Extract the (X, Y) coordinate from the center of the cell holding the provided text.  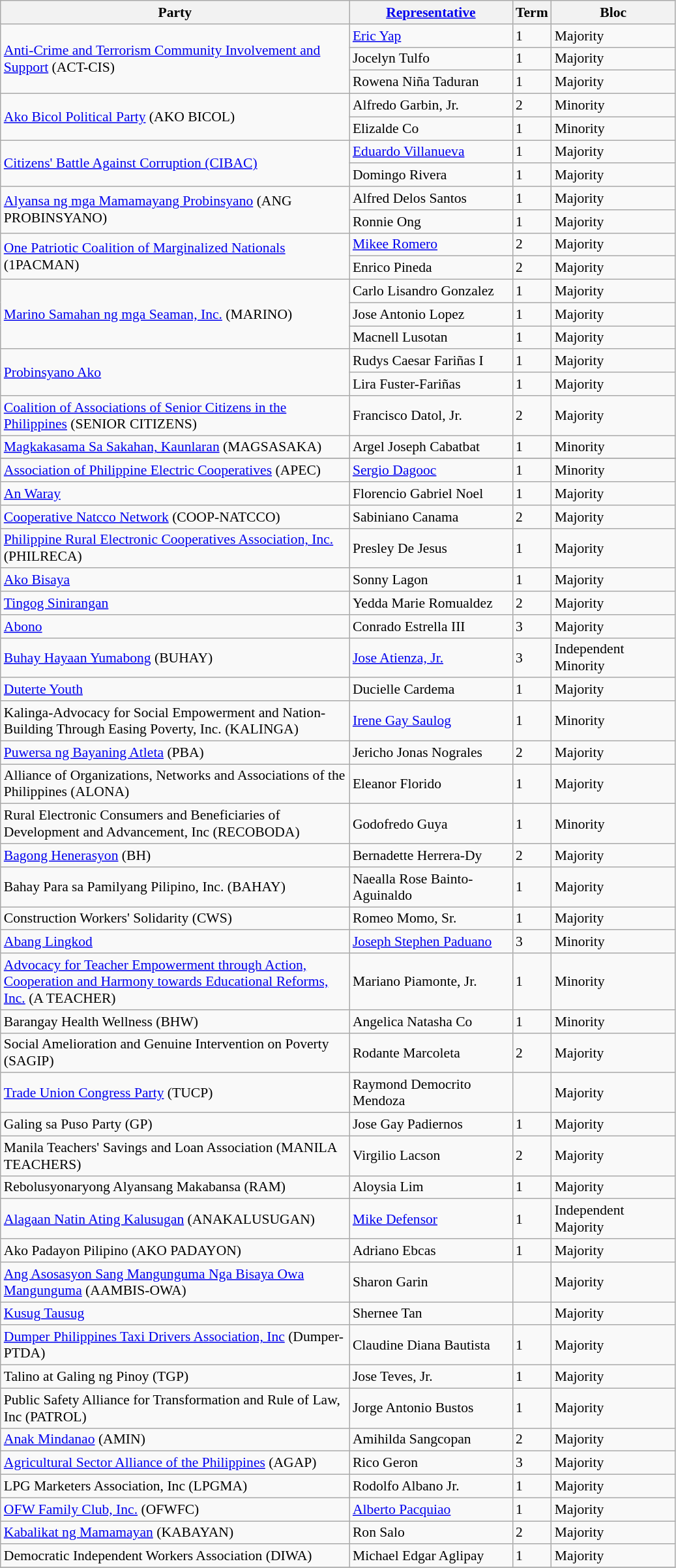
OFW Family Club, Inc. (OFWFC) (175, 1509)
Yedda Marie Romualdez (431, 603)
Tingog Sinirangan (175, 603)
Ronnie Ong (431, 222)
Party (175, 12)
Romeo Momo, Sr. (431, 919)
Ron Salo (431, 1533)
Jocelyn Tulfo (431, 59)
Social Amelioration and Genuine Intervention on Poverty (SAGIP) (175, 1052)
Naealla Rose Bainto-Aguinaldo (431, 887)
Buhay Hayaan Yumabong (BUHAY) (175, 657)
Adriano Ebcas (431, 1250)
Alagaan Natin Ating Kalusugan (ANAKALUSUGAN) (175, 1219)
Agricultural Sector Alliance of the Philippines (AGAP) (175, 1463)
An Waray (175, 494)
Advocacy for Teacher Empowerment through Action, Cooperation and Harmony towards Educational Reforms, Inc. (A TEACHER) (175, 982)
Trade Union Congress Party (TUCP) (175, 1093)
Rico Geron (431, 1463)
Rodante Marcoleta (431, 1052)
Claudine Diana Bautista (431, 1346)
Joseph Stephen Paduano (431, 942)
Godofredo Guya (431, 824)
Alfredo Garbin, Jr. (431, 106)
Eleanor Florido (431, 784)
Eduardo Villanueva (431, 152)
Citizens' Battle Against Corruption (CIBAC) (175, 163)
Sonny Lagon (431, 580)
Alliance of Organizations, Networks and Associations of the Philippines (ALONA) (175, 784)
Sergio Dagooc (431, 471)
Barangay Health Wellness (BHW) (175, 1022)
Association of Philippine Electric Cooperatives (APEC) (175, 471)
Jose Gay Padiernos (431, 1125)
Jose Teves, Jr. (431, 1377)
Democratic Independent Workers Association (DIWA) (175, 1556)
Eric Yap (431, 36)
Ako Padayon Pilipino (AKO PADAYON) (175, 1250)
Bahay Para sa Pamilyang Pilipino, Inc. (BAHAY) (175, 887)
Florencio Gabriel Noel (431, 494)
Argel Joseph Cabatbat (431, 447)
Bloc (613, 12)
Aloysia Lim (431, 1187)
Jorge Antonio Bustos (431, 1408)
Cooperative Natcco Network (COOP-NATCCO) (175, 517)
Lira Fuster-Fariñas (431, 384)
Jericho Jonas Nograles (431, 752)
Bagong Henerasyon (BH) (175, 855)
Presley De Jesus (431, 548)
Sharon Garin (431, 1282)
Kusug Tausug (175, 1314)
Duterte Youth (175, 690)
Magkakasama Sa Sakahan, Kaunlaran (MAGSASAKA) (175, 447)
Talino at Galing ng Pinoy (TGP) (175, 1377)
Ako Bicol Political Party (AKO BICOL) (175, 117)
Ang Asosasyon Sang Mangunguma Nga Bisaya Owa Mangunguma (AAMBIS-OWA) (175, 1282)
Jose Antonio Lopez (431, 314)
Rodolfo Albano Jr. (431, 1487)
Coalition of Associations of Senior Citizens in the Philippines (SENIOR CITIZENS) (175, 416)
Manila Teachers' Savings and Loan Association (MANILA TEACHERS) (175, 1155)
Probinsyano Ako (175, 373)
Independent Minority (613, 657)
One Patriotic Coalition of Marginalized Nationals (1PACMAN) (175, 256)
Mikee Romero (431, 244)
Anti-Crime and Terrorism Community Involvement and Support (ACT-CIS) (175, 59)
Independent Majority (613, 1219)
Rebolusyonaryong Alyansang Makabansa (RAM) (175, 1187)
Virgilio Lacson (431, 1155)
Enrico Pineda (431, 268)
Rural Electronic Consumers and Beneficiaries of Development and Advancement, Inc (RECOBODA) (175, 824)
Representative (431, 12)
Domingo Rivera (431, 175)
Amihilda Sangcopan (431, 1440)
Abono (175, 627)
Kalinga-Advocacy for Social Empowerment and Nation-Building Through Easing Poverty, Inc. (KALINGA) (175, 721)
Anak Mindanao (AMIN) (175, 1440)
Construction Workers' Solidarity (CWS) (175, 919)
Carlo Lisandro Gonzalez (431, 291)
Sabiniano Canama (431, 517)
Mariano Piamonte, Jr. (431, 982)
Puwersa ng Bayaning Atleta (PBA) (175, 752)
Mike Defensor (431, 1219)
Term (532, 12)
Alberto Pacquiao (431, 1509)
Rowena Niña Taduran (431, 82)
Dumper Philippines Taxi Drivers Association, Inc (Dumper-PTDA) (175, 1346)
Rudys Caesar Fariñas I (431, 361)
Macnell Lusotan (431, 338)
Jose Atienza, Jr. (431, 657)
Marino Samahan ng mga Seaman, Inc. (MARINO) (175, 314)
Abang Lingkod (175, 942)
Galing sa Puso Party (GP) (175, 1125)
Angelica Natasha Co (431, 1022)
Kabalikat ng Mamamayan (KABAYAN) (175, 1533)
Philippine Rural Electronic Cooperatives Association, Inc. (PHILRECA) (175, 548)
Elizalde Co (431, 128)
Alyansa ng mga Mamamayang Probinsyano (ANG PROBINSYANO) (175, 210)
Alfred Delos Santos (431, 198)
Ducielle Cardema (431, 690)
Bernadette Herrera-Dy (431, 855)
LPG Marketers Association, Inc (LPGMA) (175, 1487)
Conrado Estrella III (431, 627)
Francisco Datol, Jr. (431, 416)
Public Safety Alliance for Transformation and Rule of Law, Inc (PATROL) (175, 1408)
Irene Gay Saulog (431, 721)
Ako Bisaya (175, 580)
Shernee Tan (431, 1314)
Raymond Democrito Mendoza (431, 1093)
Michael Edgar Aglipay (431, 1556)
